Output the [X, Y] coordinate of the center of the cell containing the given text.  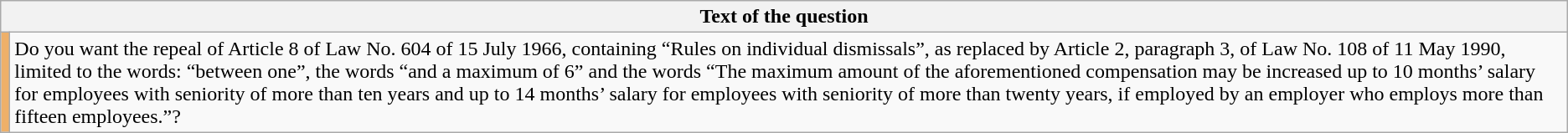
Text of the question [784, 17]
